Output the [x, y] coordinate of the center of the cell containing the given text.  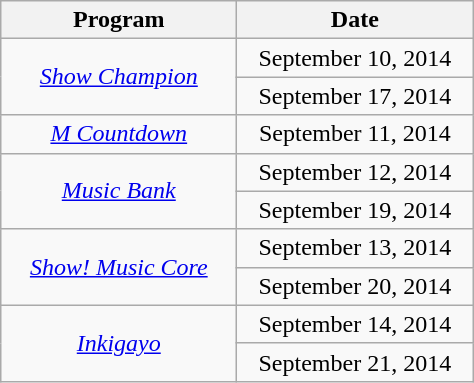
September 10, 2014 [355, 58]
September 20, 2014 [355, 286]
September 19, 2014 [355, 210]
September 17, 2014 [355, 96]
September 11, 2014 [355, 134]
Show Champion [119, 77]
Date [355, 20]
Music Bank [119, 191]
Show! Music Core [119, 267]
September 21, 2014 [355, 362]
September 13, 2014 [355, 248]
M Countdown [119, 134]
September 12, 2014 [355, 172]
September 14, 2014 [355, 324]
Program [119, 20]
Inkigayo [119, 343]
